Output the (X, Y) coordinate of the center of the cell containing the given text.  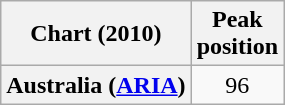
Peakposition (237, 34)
Chart (2010) (96, 34)
96 (237, 85)
Australia (ARIA) (96, 85)
